Find where the given text appears and provide that cell's center as (X, Y) coordinate. 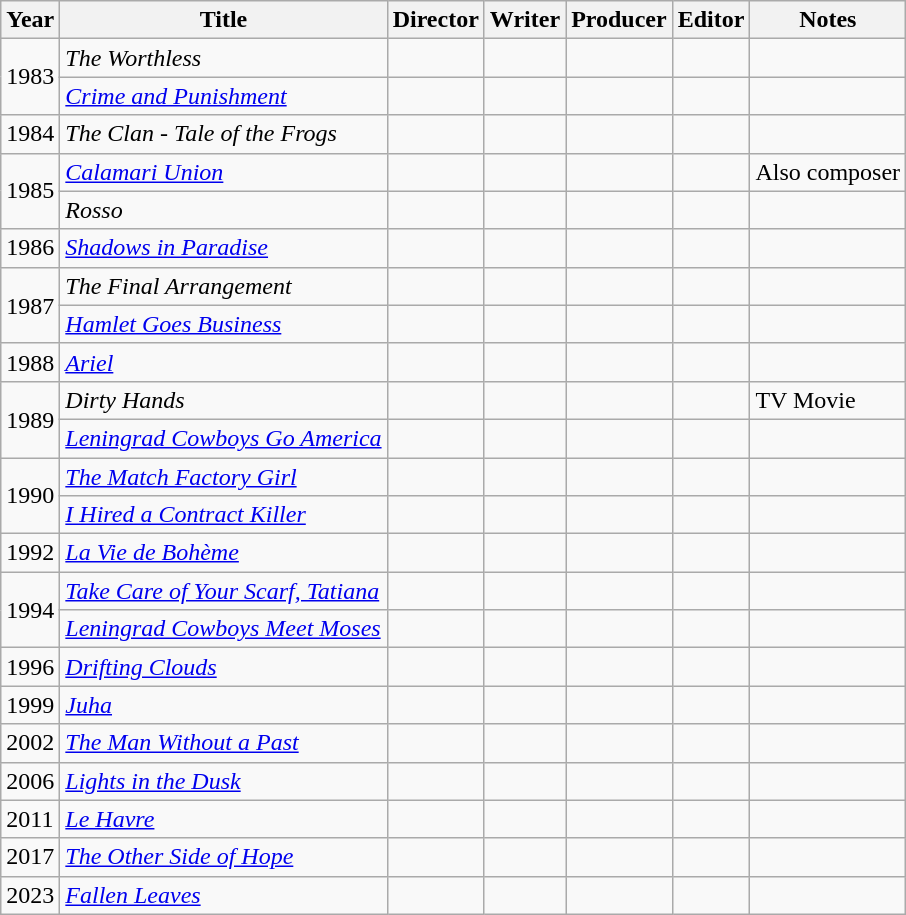
Director (436, 20)
Take Care of Your Scarf, Tatiana (224, 591)
2002 (30, 743)
1985 (30, 191)
Producer (620, 20)
1987 (30, 305)
Leningrad Cowboys Go America (224, 438)
I Hired a Contract Killer (224, 515)
Juha (224, 705)
Dirty Hands (224, 400)
Notes (828, 20)
Year (30, 20)
Le Havre (224, 819)
2011 (30, 819)
1999 (30, 705)
Title (224, 20)
Shadows in Paradise (224, 248)
1986 (30, 248)
2023 (30, 895)
Hamlet Goes Business (224, 324)
1989 (30, 419)
Leningrad Cowboys Meet Moses (224, 629)
Also composer (828, 172)
The Other Side of Hope (224, 857)
1992 (30, 553)
1990 (30, 496)
The Clan - Tale of the Frogs (224, 134)
Writer (524, 20)
Lights in the Dusk (224, 781)
Rosso (224, 210)
The Match Factory Girl (224, 477)
The Final Arrangement (224, 286)
Drifting Clouds (224, 667)
1983 (30, 77)
Editor (711, 20)
Calamari Union (224, 172)
Crime and Punishment (224, 96)
Ariel (224, 362)
TV Movie (828, 400)
La Vie de Bohème (224, 553)
2006 (30, 781)
The Man Without a Past (224, 743)
1988 (30, 362)
The Worthless (224, 58)
2017 (30, 857)
Fallen Leaves (224, 895)
1994 (30, 610)
1996 (30, 667)
1984 (30, 134)
